Pinpoint the cell where the given text exists, returning its (X, Y) midpoint coordinate. 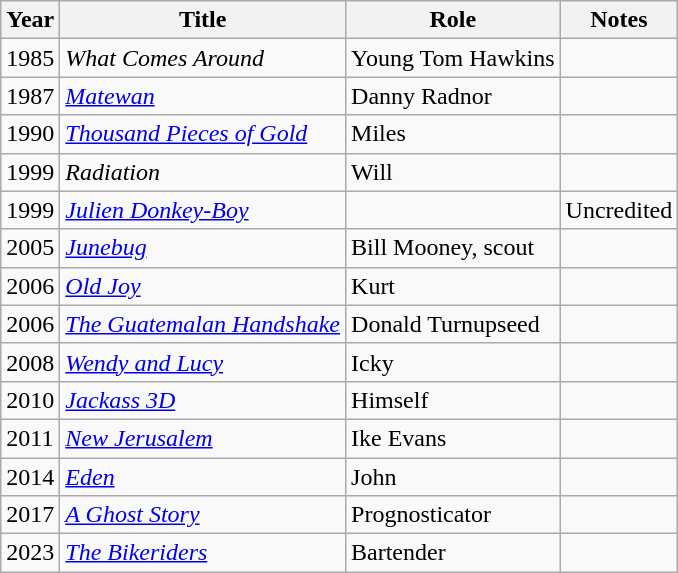
Bartender (454, 553)
2008 (30, 362)
John (454, 477)
Role (454, 20)
2014 (30, 477)
1987 (30, 96)
Wendy and Lucy (203, 362)
Julien Donkey-Boy (203, 210)
Uncredited (619, 210)
New Jerusalem (203, 438)
Title (203, 20)
Bill Mooney, scout (454, 248)
Danny Radnor (454, 96)
2017 (30, 515)
Notes (619, 20)
2010 (30, 400)
Year (30, 20)
2023 (30, 553)
Prognosticator (454, 515)
Jackass 3D (203, 400)
2011 (30, 438)
Old Joy (203, 286)
What Comes Around (203, 58)
Eden (203, 477)
The Bikeriders (203, 553)
Donald Turnupseed (454, 324)
Junebug (203, 248)
1990 (30, 134)
Young Tom Hawkins (454, 58)
Ike Evans (454, 438)
Matewan (203, 96)
Icky (454, 362)
Kurt (454, 286)
Thousand Pieces of Gold (203, 134)
Himself (454, 400)
Miles (454, 134)
Will (454, 172)
The Guatemalan Handshake (203, 324)
1985 (30, 58)
A Ghost Story (203, 515)
Radiation (203, 172)
2005 (30, 248)
